Identify which cell holds the provided text, then report its [x, y] central coordinate. 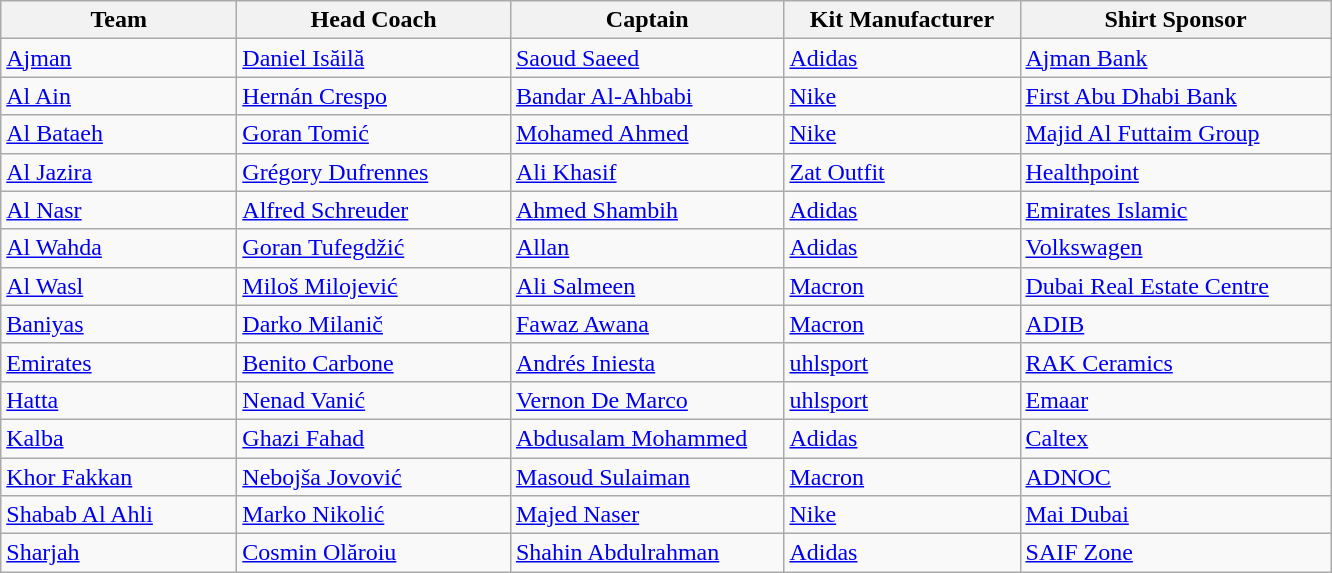
Caltex [1176, 438]
Shahin Abdulrahman [647, 553]
RAK Ceramics [1176, 362]
Goran Tomić [374, 134]
Ajman Bank [1176, 58]
Nebojša Jovović [374, 477]
Ahmed Shambih [647, 210]
Shirt Sponsor [1176, 20]
Ali Salmeen [647, 286]
Al Bataeh [119, 134]
Marko Nikolić [374, 515]
Baniyas [119, 324]
Healthpoint [1176, 172]
Sharjah [119, 553]
Emirates Islamic [1176, 210]
Majid Al Futtaim Group [1176, 134]
Head Coach [374, 20]
Daniel Isăilă [374, 58]
Al Wasl [119, 286]
Grégory Dufrennes [374, 172]
Benito Carbone [374, 362]
Vernon De Marco [647, 400]
Shabab Al Ahli [119, 515]
Miloš Milojević [374, 286]
Masoud Sulaiman [647, 477]
Hernán Crespo [374, 96]
Nenad Vanić [374, 400]
Bandar Al-Ahbabi [647, 96]
Khor Fakkan [119, 477]
First Abu Dhabi Bank [1176, 96]
Saoud Saeed [647, 58]
Goran Tufegdžić [374, 248]
Allan [647, 248]
Mohamed Ahmed [647, 134]
Team [119, 20]
ADIB [1176, 324]
Dubai Real Estate Centre [1176, 286]
Ali Khasif [647, 172]
Al Ain [119, 96]
Emaar [1176, 400]
Kalba [119, 438]
Cosmin Olăroiu [374, 553]
Kit Manufacturer [902, 20]
Darko Milanič [374, 324]
Abdusalam Mohammed [647, 438]
ADNOC [1176, 477]
Majed Naser [647, 515]
Captain [647, 20]
Zat Outfit [902, 172]
Al Wahda [119, 248]
Hatta [119, 400]
Alfred Schreuder [374, 210]
Al Nasr [119, 210]
Ajman [119, 58]
Emirates [119, 362]
Andrés Iniesta [647, 362]
Ghazi Fahad [374, 438]
Al Jazira [119, 172]
SAIF Zone [1176, 553]
Fawaz Awana [647, 324]
Volkswagen [1176, 248]
Mai Dubai [1176, 515]
